From the cell containing the given text, extract its center point as [X, Y] coordinate. 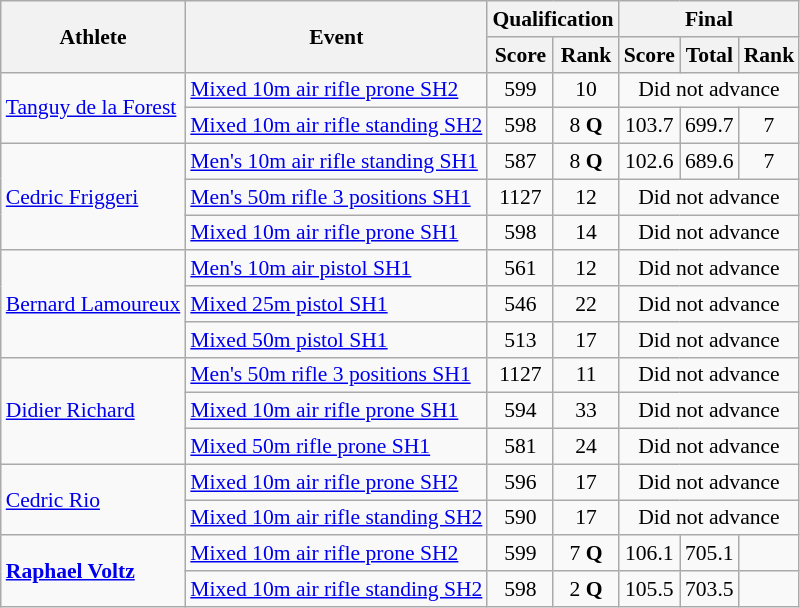
24 [586, 447]
7 Q [586, 554]
Total [710, 55]
Cedric Friggeri [94, 198]
11 [586, 375]
33 [586, 411]
Mixed 50m rifle prone SH1 [336, 447]
102.6 [650, 162]
Final [710, 19]
105.5 [650, 589]
Men's 10m air pistol SH1 [336, 269]
106.1 [650, 554]
689.6 [710, 162]
Event [336, 36]
2 Q [586, 589]
Mixed 25m pistol SH1 [336, 304]
14 [586, 233]
546 [520, 304]
705.1 [710, 554]
Raphael Voltz [94, 572]
513 [520, 340]
581 [520, 447]
10 [586, 90]
594 [520, 411]
587 [520, 162]
Qualification [552, 19]
Athlete [94, 36]
Didier Richard [94, 410]
Mixed 50m pistol SH1 [336, 340]
Cedric Rio [94, 500]
703.5 [710, 589]
Bernard Lamoureux [94, 304]
699.7 [710, 126]
596 [520, 482]
561 [520, 269]
22 [586, 304]
Men's 10m air rifle standing SH1 [336, 162]
103.7 [650, 126]
590 [520, 518]
Tanguy de la Forest [94, 108]
